Return the (X, Y) coordinate for the center point of the cell that contains the specified text.  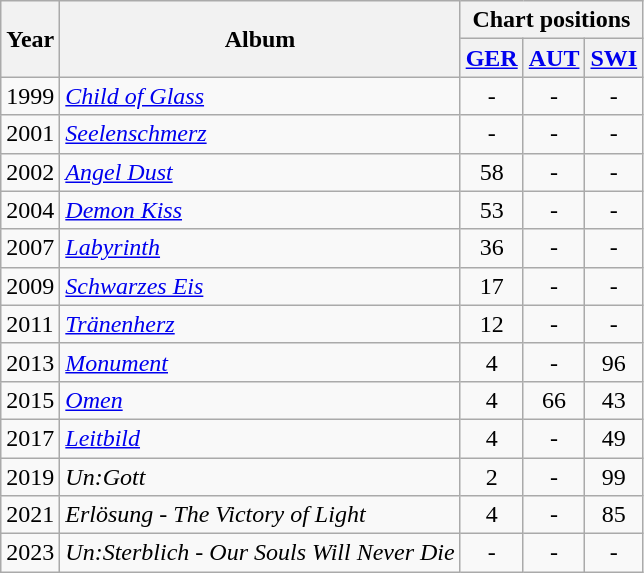
Seelenschmerz (260, 134)
Child of Glass (260, 96)
2007 (30, 248)
2021 (30, 515)
Leitbild (260, 438)
49 (614, 438)
Un:Gott (260, 477)
SWI (614, 58)
2011 (30, 324)
53 (492, 210)
2 (492, 477)
2013 (30, 362)
12 (492, 324)
2015 (30, 400)
85 (614, 515)
1999 (30, 96)
66 (554, 400)
GER (492, 58)
Schwarzes Eis (260, 286)
Erlösung - The Victory of Light (260, 515)
2023 (30, 553)
43 (614, 400)
Angel Dust (260, 172)
Album (260, 39)
2001 (30, 134)
Un:Sterblich - Our Souls Will Never Die (260, 553)
Labyrinth (260, 248)
Chart positions (552, 20)
2009 (30, 286)
96 (614, 362)
2019 (30, 477)
36 (492, 248)
2017 (30, 438)
99 (614, 477)
58 (492, 172)
2004 (30, 210)
AUT (554, 58)
Year (30, 39)
Omen (260, 400)
Demon Kiss (260, 210)
2002 (30, 172)
Tränenherz (260, 324)
17 (492, 286)
Monument (260, 362)
